Return (x, y) of the center of cell containing provided text 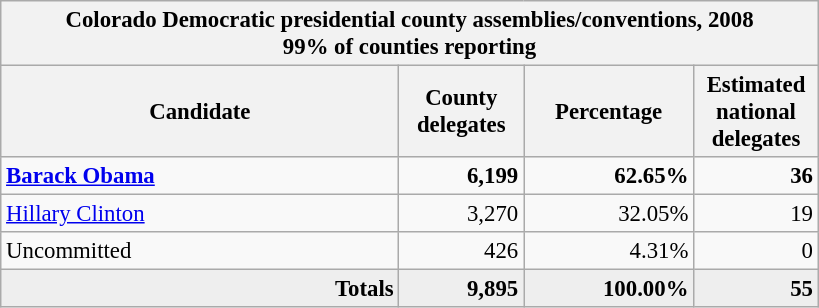
36 (756, 176)
Hillary Clinton (200, 214)
55 (756, 289)
9,895 (462, 289)
Barack Obama (200, 176)
4.31% (609, 251)
Totals (200, 289)
Uncommitted (200, 251)
426 (462, 251)
Percentage (609, 112)
100.00% (609, 289)
19 (756, 214)
Estimated national delegates (756, 112)
32.05% (609, 214)
6,199 (462, 176)
0 (756, 251)
Candidate (200, 112)
62.65% (609, 176)
Colorado Democratic presidential county assemblies/conventions, 200899% of counties reporting (410, 34)
County delegates (462, 112)
3,270 (462, 214)
